Detect which cell encompasses the target text, then output its [X, Y] center coordinate. 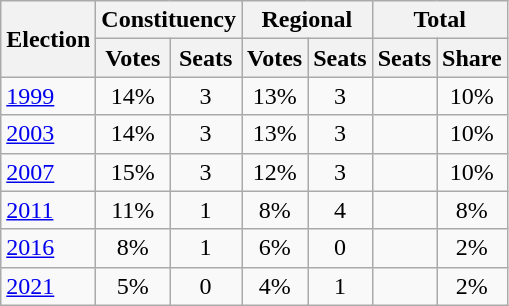
2016 [48, 248]
2003 [48, 134]
2021 [48, 286]
Regional [308, 20]
11% [133, 210]
2011 [48, 210]
2007 [48, 172]
Election [48, 39]
Constituency [169, 20]
12% [275, 172]
4 [340, 210]
4% [275, 286]
6% [275, 248]
15% [133, 172]
5% [133, 286]
1999 [48, 96]
Total [440, 20]
Share [472, 58]
